Pinpoint the cell where the given text exists, returning its [x, y] midpoint coordinate. 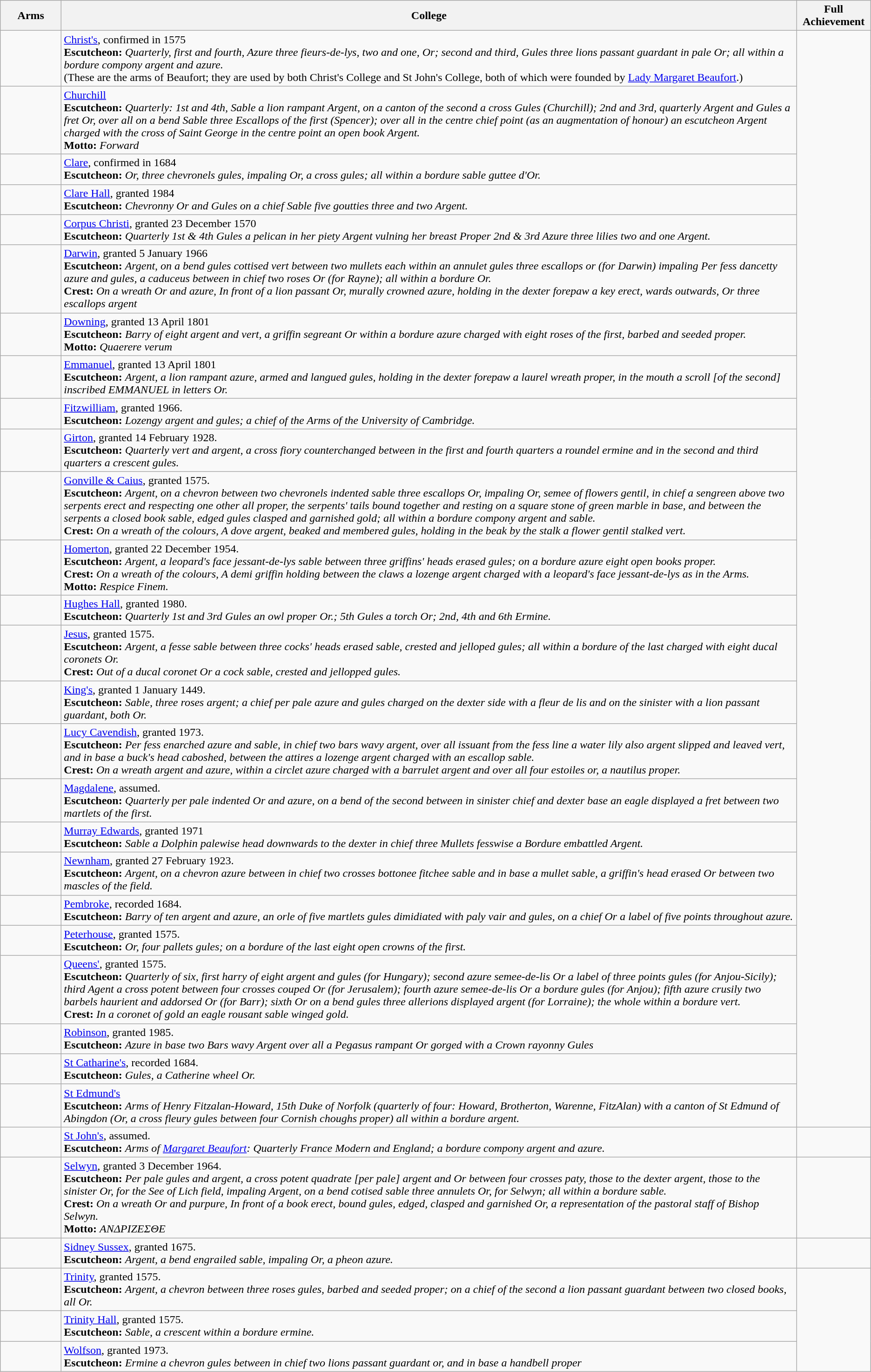
College [429, 16]
Clare, confirmed in 1684Escutcheon: Or, three chevronels gules, impaling Or, a cross gules; all within a bordure sable guttee d'Or. [429, 169]
St Catharine's, recorded 1684.Escutcheon: Gules, a Catherine wheel Or. [429, 1069]
Fitzwilliam, granted 1966.Escutcheon: Lozengy argent and gules; a chief of the Arms of the University of Cambridge. [429, 413]
Robinson, granted 1985.Escutcheon: Azure in base two Bars wavy Argent over all a Pegasus rampant Or gorged with a Crown rayonny Gules [429, 1039]
Peterhouse, granted 1575.Escutcheon: Or, four pallets gules; on a bordure of the last eight open crowns of the first. [429, 940]
Sidney Sussex, granted 1675.Escutcheon: Argent, a bend engrailed sable, impaling Or, a pheon azure. [429, 1253]
Arms [31, 16]
Hughes Hall, granted 1980.Escutcheon: Quarterly 1st and 3rd Gules an owl proper Or.; 5th Gules a torch Or; 2nd, 4th and 6th Ermine. [429, 611]
Clare Hall, granted 1984Escutcheon: Chevronny Or and Gules on a chief Sable five goutties three and two Argent. [429, 199]
St John's, assumed.Escutcheon: Arms of Margaret Beaufort: Quarterly France Modern and England; a bordure compony argent and azure. [429, 1142]
Wolfson, granted 1973.Escutcheon: Ermine a chevron gules between in chief two lions passant guardant or, and in base a handbell proper [429, 1356]
Trinity Hall, granted 1575.Escutcheon: Sable, a crescent within a bordure ermine. [429, 1326]
Full Achievement [834, 16]
